Capture the cell that displays the provided text and extract its (x, y) central coordinate. 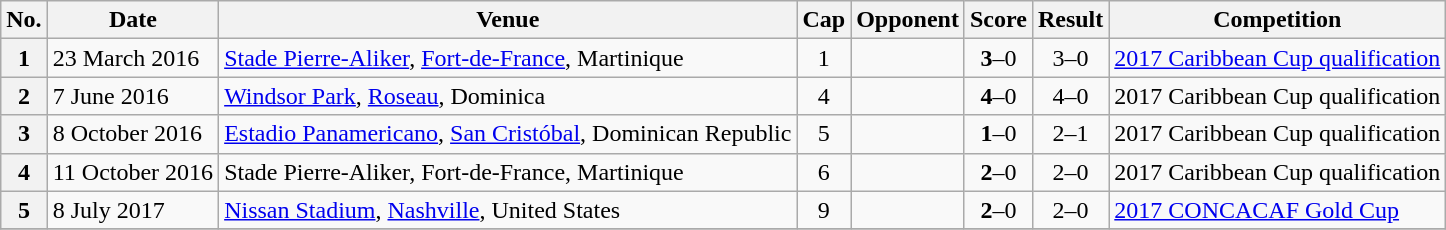
9 (824, 210)
No. (24, 20)
Competition (1278, 20)
Opponent (908, 20)
Venue (508, 20)
8 July 2017 (132, 210)
Date (132, 20)
Cap (824, 20)
Score (998, 20)
Nissan Stadium, Nashville, United States (508, 210)
Estadio Panamericano, San Cristóbal, Dominican Republic (508, 134)
6 (824, 172)
11 October 2016 (132, 172)
3 (24, 134)
Windsor Park, Roseau, Dominica (508, 96)
2 (24, 96)
7 June 2016 (132, 96)
2017 CONCACAF Gold Cup (1278, 210)
8 October 2016 (132, 134)
1–0 (998, 134)
23 March 2016 (132, 58)
Result (1070, 20)
2–1 (1070, 134)
